Provide the [X, Y] coordinate of the cell's center where the given text is located.  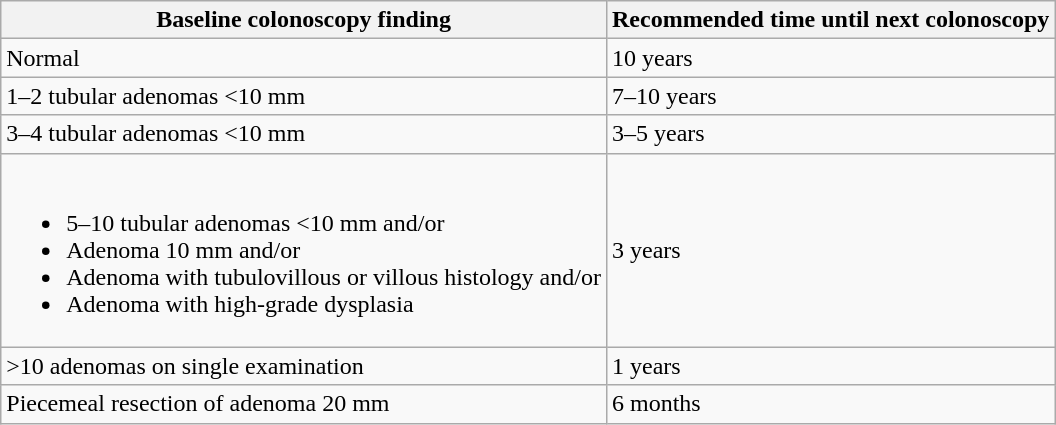
6 months [830, 404]
Baseline colonoscopy finding [304, 20]
1 years [830, 366]
>10 adenomas on single examination [304, 366]
Normal [304, 58]
7–10 years [830, 96]
Recommended time until next colonoscopy [830, 20]
3–5 years [830, 134]
3 years [830, 250]
Piecemeal resection of adenoma 20 mm [304, 404]
10 years [830, 58]
5–10 tubular adenomas <10 mm and/orAdenoma 10 mm and/orAdenoma with tubulovillous or villous histology and/orAdenoma with high-grade dysplasia [304, 250]
3–4 tubular adenomas <10 mm [304, 134]
1–2 tubular adenomas <10 mm [304, 96]
